Determine the [X, Y] coordinate at the center of the cell enclosing the given text.  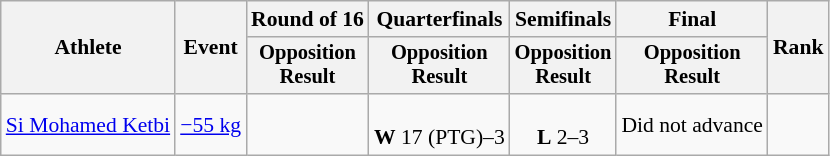
Quarterfinals [440, 19]
Final [692, 19]
Athlete [88, 48]
Si Mohamed Ketbi [88, 124]
W 17 (PTG)–3 [440, 124]
−55 kg [210, 124]
Rank [798, 48]
L 2–3 [564, 124]
Event [210, 48]
Did not advance [692, 124]
Semifinals [564, 19]
Round of 16 [308, 19]
